Return the [x, y] coordinate for the center point of the cell that contains the specified text.  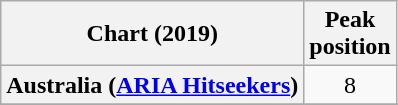
Chart (2019) [152, 34]
Peakposition [350, 34]
8 [350, 85]
Australia (ARIA Hitseekers) [152, 85]
